Locate the cell with the specified text and output its [x, y] center coordinate. 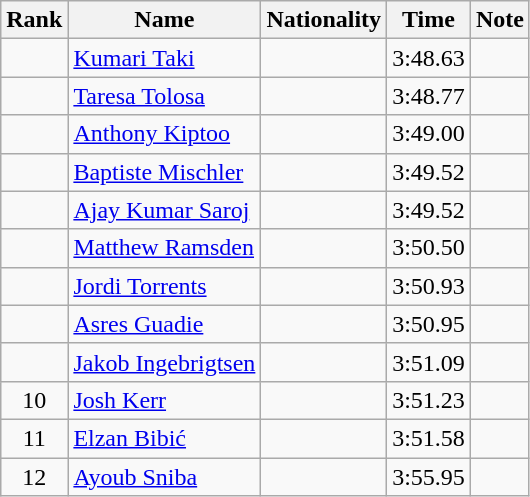
3:48.77 [429, 96]
3:51.23 [429, 400]
Jordi Torrents [164, 286]
10 [34, 400]
Jakob Ingebrigtsen [164, 362]
12 [34, 477]
3:48.63 [429, 58]
3:50.93 [429, 286]
3:50.95 [429, 324]
3:49.00 [429, 134]
Kumari Taki [164, 58]
3:51.58 [429, 438]
Matthew Ramsden [164, 248]
Taresa Tolosa [164, 96]
3:51.09 [429, 362]
3:55.95 [429, 477]
Rank [34, 20]
Ayoub Sniba [164, 477]
11 [34, 438]
Elzan Bibić [164, 438]
Ajay Kumar Saroj [164, 210]
Anthony Kiptoo [164, 134]
Asres Guadie [164, 324]
Name [164, 20]
Baptiste Mischler [164, 172]
Nationality [324, 20]
Josh Kerr [164, 400]
Time [429, 20]
Note [500, 20]
3:50.50 [429, 248]
